Locate the cell with the specified text and output its [X, Y] center coordinate. 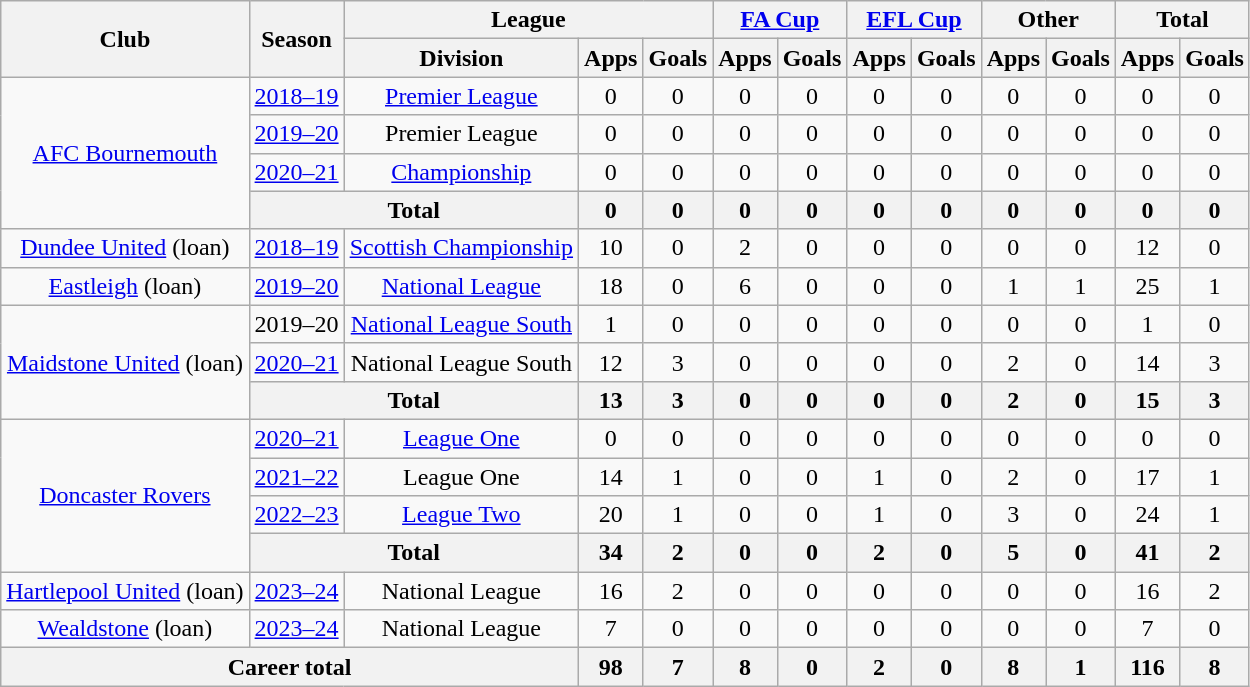
116 [1147, 667]
Championship [461, 172]
League [528, 20]
Maidstone United (loan) [125, 362]
15 [1147, 400]
Club [125, 39]
25 [1147, 286]
17 [1147, 477]
13 [611, 400]
League Two [461, 515]
98 [611, 667]
Eastleigh (loan) [125, 286]
2021–22 [296, 477]
Division [461, 58]
5 [1013, 553]
Hartlepool United (loan) [125, 591]
Wealdstone (loan) [125, 629]
18 [611, 286]
2022–23 [296, 515]
Career total [290, 667]
41 [1147, 553]
AFC Bournemouth [125, 153]
10 [611, 248]
EFL Cup [914, 20]
6 [745, 286]
24 [1147, 515]
Season [296, 39]
20 [611, 515]
Other [1048, 20]
34 [611, 553]
Doncaster Rovers [125, 495]
Scottish Championship [461, 248]
FA Cup [780, 20]
Dundee United (loan) [125, 248]
